Identify which cell holds the provided text, then report its [x, y] central coordinate. 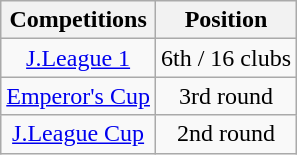
Position [226, 20]
Emperor's Cup [78, 96]
J.League 1 [78, 58]
2nd round [226, 134]
J.League Cup [78, 134]
6th / 16 clubs [226, 58]
3rd round [226, 96]
Competitions [78, 20]
